Return the (x, y) coordinate for the center point of the cell that contains the specified text.  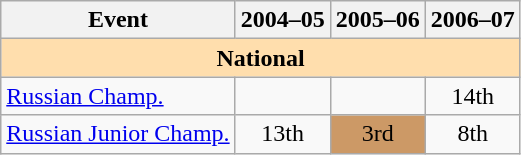
13th (282, 134)
2005–06 (378, 20)
Russian Junior Champ. (118, 134)
8th (472, 134)
2004–05 (282, 20)
2006–07 (472, 20)
Event (118, 20)
Russian Champ. (118, 96)
14th (472, 96)
3rd (378, 134)
National (261, 58)
